Locate the cell with the specified text and output its [x, y] center coordinate. 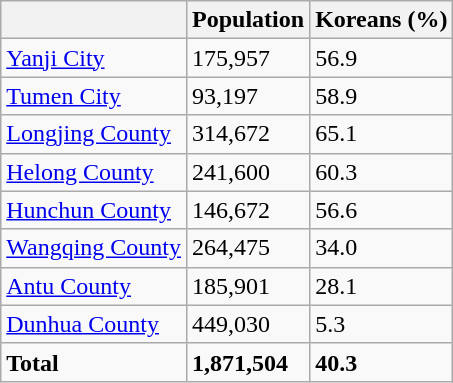
Tumen City [94, 96]
56.9 [382, 58]
Helong County [94, 172]
Longjing County [94, 134]
Yanji City [94, 58]
Antu County [94, 286]
Wangqing County [94, 248]
146,672 [248, 210]
40.3 [382, 362]
175,957 [248, 58]
56.6 [382, 210]
1,871,504 [248, 362]
449,030 [248, 324]
5.3 [382, 324]
60.3 [382, 172]
Population [248, 20]
185,901 [248, 286]
58.9 [382, 96]
34.0 [382, 248]
93,197 [248, 96]
65.1 [382, 134]
264,475 [248, 248]
Koreans (%) [382, 20]
Dunhua County [94, 324]
314,672 [248, 134]
28.1 [382, 286]
Total [94, 362]
241,600 [248, 172]
Hunchun County [94, 210]
